Identify which cell holds the provided text, then report its [x, y] central coordinate. 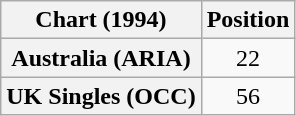
22 [248, 58]
Chart (1994) [101, 20]
Position [248, 20]
Australia (ARIA) [101, 58]
56 [248, 96]
UK Singles (OCC) [101, 96]
